Search for the cell housing the specified text and yield its (x, y) center coordinate. 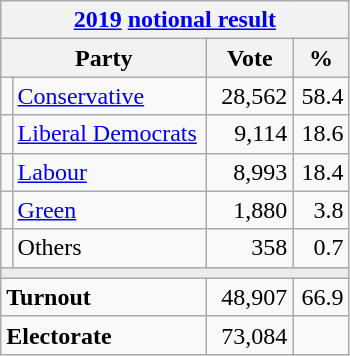
Electorate (104, 335)
66.9 (321, 297)
% (321, 58)
358 (250, 248)
Liberal Democrats (110, 134)
Turnout (104, 297)
2019 notional result (175, 20)
Others (110, 248)
Labour (110, 172)
18.6 (321, 134)
1,880 (250, 210)
3.8 (321, 210)
8,993 (250, 172)
28,562 (250, 96)
Conservative (110, 96)
Green (110, 210)
9,114 (250, 134)
73,084 (250, 335)
Vote (250, 58)
Party (104, 58)
0.7 (321, 248)
18.4 (321, 172)
58.4 (321, 96)
48,907 (250, 297)
